Provide the (X, Y) coordinate of the cell's center where the given text is located.  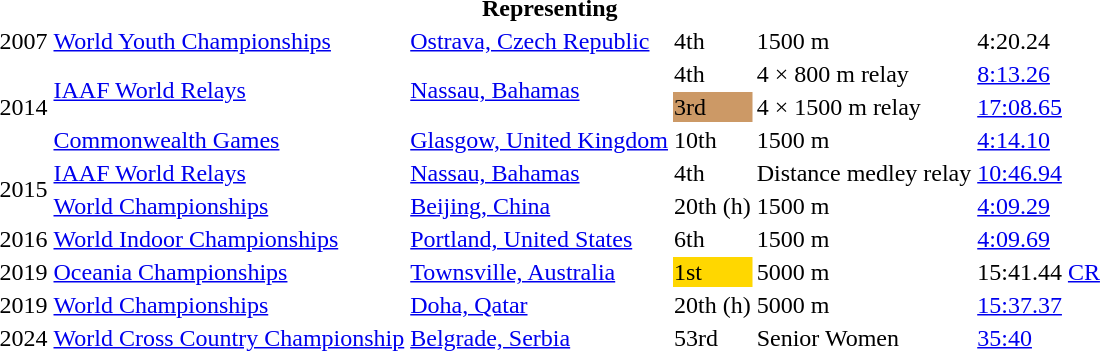
10th (713, 140)
Glasgow, United Kingdom (540, 140)
1st (713, 272)
Ostrava, Czech Republic (540, 41)
Doha, Qatar (540, 305)
4 × 800 m relay (864, 74)
Townsville, Australia (540, 272)
World Indoor Championships (229, 239)
Distance medley relay (864, 173)
Commonwealth Games (229, 140)
3rd (713, 107)
Oceania Championships (229, 272)
4 × 1500 m relay (864, 107)
Beijing, China (540, 206)
6th (713, 239)
World Youth Championships (229, 41)
Portland, United States (540, 239)
